Find where the given text appears and provide that cell's center as [X, Y] coordinate. 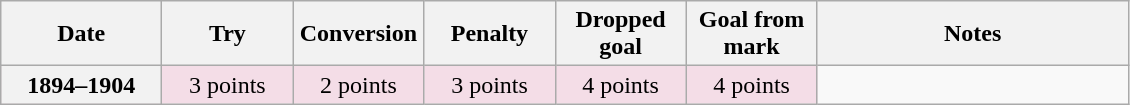
Dropped goal [620, 34]
Date [82, 34]
2 points [358, 85]
Conversion [358, 34]
Goal from mark [752, 34]
Penalty [490, 34]
Try [228, 34]
Notes [972, 34]
1894–1904 [82, 85]
